Pinpoint the cell where the given text exists, returning its [x, y] midpoint coordinate. 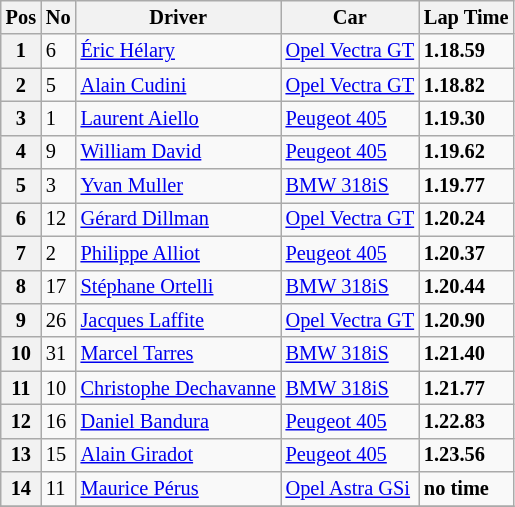
1.21.40 [466, 354]
1.19.30 [466, 118]
Yvan Muller [178, 186]
William David [178, 152]
Philippe Alliot [178, 253]
Gérard Dillman [178, 219]
26 [58, 320]
1.18.82 [466, 85]
Alain Cudini [178, 85]
Opel Astra GSi [350, 489]
No [58, 17]
Marcel Tarres [178, 354]
15 [58, 455]
Car [350, 17]
1.19.77 [466, 186]
31 [58, 354]
1.23.56 [466, 455]
Driver [178, 17]
1.20.24 [466, 219]
17 [58, 287]
Jacques Laffite [178, 320]
4 [21, 152]
Maurice Pérus [178, 489]
Alain Giradot [178, 455]
1.21.77 [466, 388]
14 [21, 489]
7 [21, 253]
no time [466, 489]
Éric Hélary [178, 51]
Stéphane Ortelli [178, 287]
Pos [21, 17]
1.18.59 [466, 51]
Christophe Dechavanne [178, 388]
8 [21, 287]
Lap Time [466, 17]
1.20.90 [466, 320]
1.22.83 [466, 421]
1.19.62 [466, 152]
13 [21, 455]
1.20.44 [466, 287]
1.20.37 [466, 253]
16 [58, 421]
Laurent Aiello [178, 118]
Daniel Bandura [178, 421]
